Output the [x, y] coordinate of the center of the cell containing the given text.  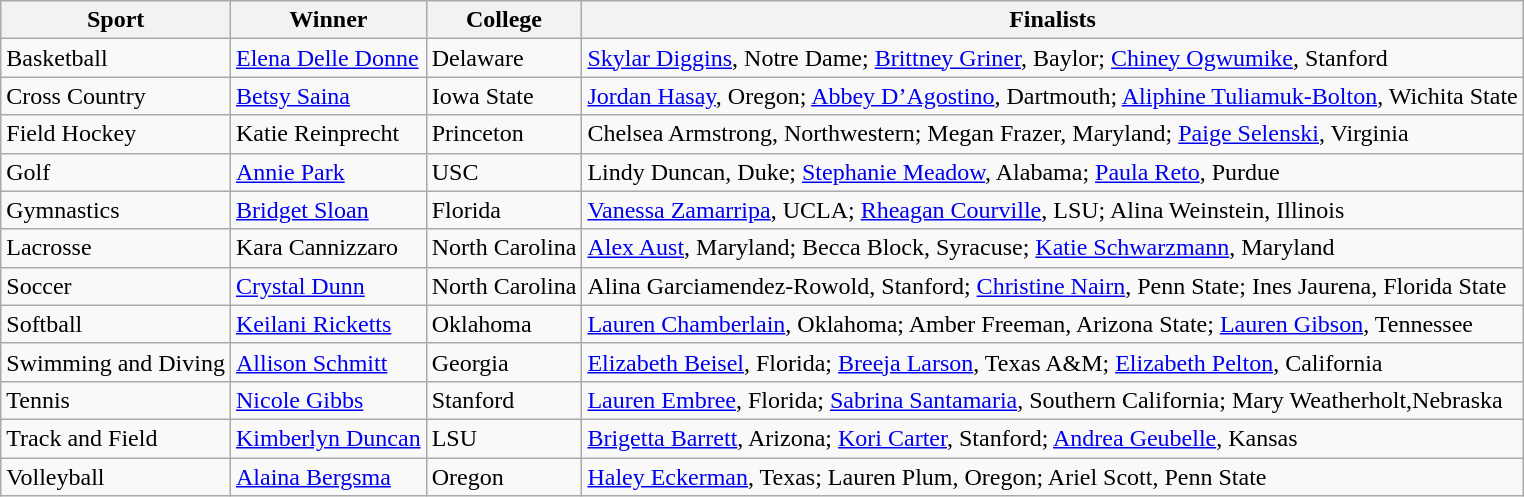
Elizabeth Beisel, Florida; Breeja Larson, Texas A&M; Elizabeth Pelton, California [1052, 362]
Brigetta Barrett, Arizona; Kori Carter, Stanford; Andrea Geubelle, Kansas [1052, 438]
Lauren Chamberlain, Oklahoma; Amber Freeman, Arizona State; Lauren Gibson, Tennessee [1052, 324]
Florida [504, 210]
Golf [116, 172]
Softball [116, 324]
Allison Schmitt [328, 362]
Kara Cannizzaro [328, 248]
Tennis [116, 400]
Bridget Sloan [328, 210]
Georgia [504, 362]
College [504, 20]
Haley Eckerman, Texas; Lauren Plum, Oregon; Ariel Scott, Penn State [1052, 477]
Nicole Gibbs [328, 400]
Skylar Diggins, Notre Dame; Brittney Griner, Baylor; Chiney Ogwumike, Stanford [1052, 58]
Gymnastics [116, 210]
Basketball [116, 58]
Lauren Embree, Florida; Sabrina Santamaria, Southern California; Mary Weatherholt,Nebraska [1052, 400]
Alaina Bergsma [328, 477]
Stanford [504, 400]
Lindy Duncan, Duke; Stephanie Meadow, Alabama; Paula Reto, Purdue [1052, 172]
USC [504, 172]
Alex Aust, Maryland; Becca Block, Syracuse; Katie Schwarzmann, Maryland [1052, 248]
Keilani Ricketts [328, 324]
Jordan Hasay, Oregon; Abbey D’Agostino, Dartmouth; Aliphine Tuliamuk-Bolton, Wichita State [1052, 96]
Chelsea Armstrong, Northwestern; Megan Frazer, Maryland; Paige Selenski, Virginia [1052, 134]
Alina Garciamendez-Rowold, Stanford; Christine Nairn, Penn State; Ines Jaurena, Florida State [1052, 286]
Finalists [1052, 20]
Oregon [504, 477]
Track and Field [116, 438]
LSU [504, 438]
Iowa State [504, 96]
Cross Country [116, 96]
Annie Park [328, 172]
Kimberlyn Duncan [328, 438]
Princeton [504, 134]
Winner [328, 20]
Vanessa Zamarripa, UCLA; Rheagan Courville, LSU; Alina Weinstein, Illinois [1052, 210]
Crystal Dunn [328, 286]
Swimming and Diving [116, 362]
Lacrosse [116, 248]
Soccer [116, 286]
Delaware [504, 58]
Volleyball [116, 477]
Betsy Saina [328, 96]
Katie Reinprecht [328, 134]
Field Hockey [116, 134]
Oklahoma [504, 324]
Sport [116, 20]
Elena Delle Donne [328, 58]
